Output the [x, y] coordinate of the center of the cell containing the given text.  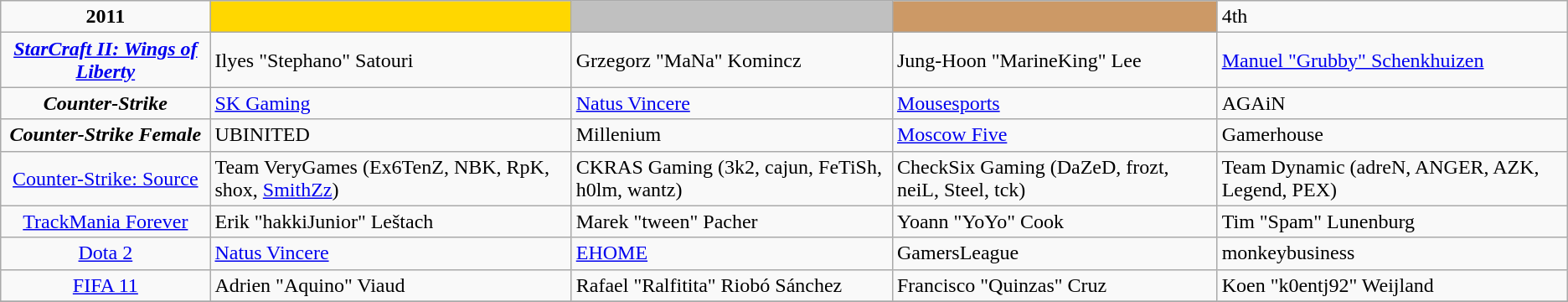
Erik "hakkiJunior" Leštach [390, 221]
Koen "k0entj92" Weijland [1392, 285]
Manuel "Grubby" Schenkhuizen [1392, 60]
CKRAS Gaming (3k2, cajun, FeTiSh, h0lm, wantz) [732, 178]
Counter-Strike Female [106, 135]
Rafael "Ralfitita" Riobó Sánchez [732, 285]
UBINITED [390, 135]
SK Gaming [390, 103]
Counter-Strike: Source [106, 178]
EHOME [732, 253]
Marek "tween" Pacher [732, 221]
Team Dynamic (adreN, ANGER, AZK, Legend, PEX) [1392, 178]
4th [1392, 17]
CheckSix Gaming (DaZeD, frozt, neiL, Steel, tck) [1055, 178]
2011 [106, 17]
Jung-Hoon "MarineKing" Lee [1055, 60]
Mousesports [1055, 103]
monkeybusiness [1392, 253]
Team VeryGames (Ex6TenZ, NBK, RpK, shox, SmithZz) [390, 178]
StarCraft II: Wings of Liberty [106, 60]
Counter-Strike [106, 103]
Moscow Five [1055, 135]
Grzegorz "MaNa" Komincz [732, 60]
TrackMania Forever [106, 221]
GamersLeague [1055, 253]
Dota 2 [106, 253]
Millenium [732, 135]
Adrien "Aquino" Viaud [390, 285]
Ilyes "Stephano" Satouri [390, 60]
Gamerhouse [1392, 135]
FIFA 11 [106, 285]
AGAiN [1392, 103]
Yoann "YoYo" Cook [1055, 221]
Francisco "Quinzas" Cruz [1055, 285]
Tim "Spam" Lunenburg [1392, 221]
